Output the [X, Y] coordinate of the center of the cell containing the given text.  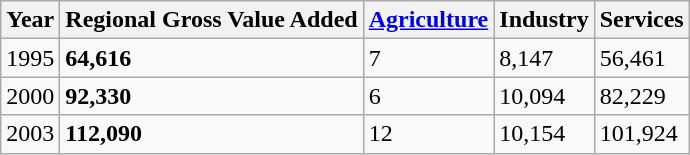
64,616 [212, 58]
56,461 [642, 58]
Services [642, 20]
Industry [544, 20]
1995 [30, 58]
101,924 [642, 134]
112,090 [212, 134]
6 [428, 96]
Agriculture [428, 20]
8,147 [544, 58]
7 [428, 58]
2003 [30, 134]
10,154 [544, 134]
2000 [30, 96]
82,229 [642, 96]
Year [30, 20]
10,094 [544, 96]
Regional Gross Value Added [212, 20]
92,330 [212, 96]
12 [428, 134]
